Detect which cell encompasses the target text, then output its (X, Y) center coordinate. 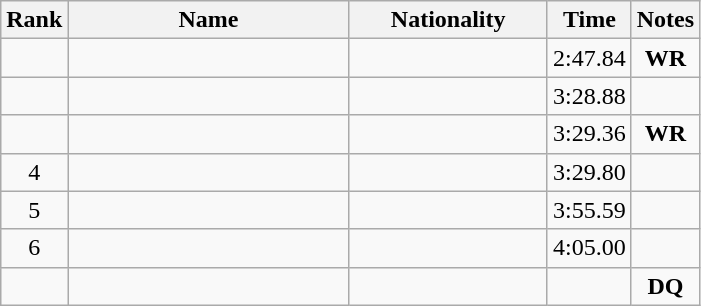
6 (34, 248)
Notes (665, 20)
Name (208, 20)
3:29.80 (589, 172)
4:05.00 (589, 248)
3:29.36 (589, 134)
3:55.59 (589, 210)
4 (34, 172)
3:28.88 (589, 96)
Time (589, 20)
Rank (34, 20)
Nationality (448, 20)
2:47.84 (589, 58)
DQ (665, 286)
5 (34, 210)
